Determine the (x, y) coordinate at the center of the cell enclosing the given text.  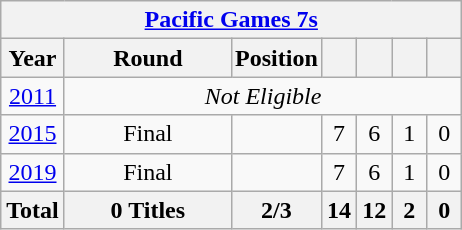
14 (340, 210)
2 (410, 210)
2/3 (276, 210)
0 Titles (148, 210)
2019 (33, 172)
12 (374, 210)
Position (276, 58)
Round (148, 58)
2011 (33, 96)
Total (33, 210)
Not Eligible (263, 96)
Year (33, 58)
2015 (33, 134)
Pacific Games 7s (232, 20)
